Detect which cell encompasses the target text, then output its (X, Y) center coordinate. 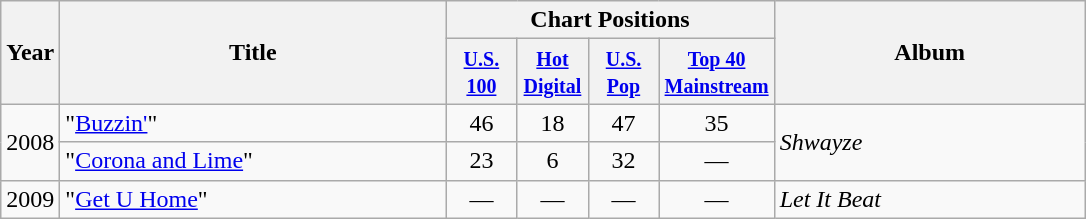
Chart Positions (610, 20)
Shwayze (930, 142)
Let It Beat (930, 199)
"Get U Home" (253, 199)
"Corona and Lime" (253, 161)
6 (552, 161)
Top 40 Mainstream (716, 72)
23 (482, 161)
Album (930, 52)
35 (716, 123)
U.S. Pop (624, 72)
Title (253, 52)
"Buzzin'" (253, 123)
47 (624, 123)
46 (482, 123)
Hot Digital (552, 72)
U.S. 100 (482, 72)
18 (552, 123)
32 (624, 161)
2009 (30, 199)
2008 (30, 142)
Year (30, 52)
